Scan for the cell matching the given text and deliver its [X, Y] coordinate at center. 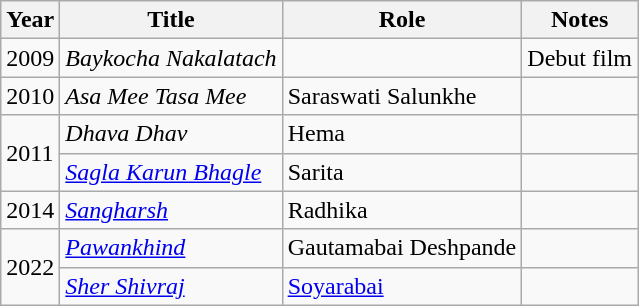
Gautamabai Deshpande [402, 248]
2014 [30, 210]
Debut film [580, 58]
2011 [30, 153]
Title [171, 20]
2009 [30, 58]
Pawankhind [171, 248]
Sher Shivraj [171, 286]
Asa Mee Tasa Mee [171, 96]
Saraswati Salunkhe [402, 96]
Soyarabai [402, 286]
Radhika [402, 210]
Hema [402, 134]
Role [402, 20]
Year [30, 20]
Notes [580, 20]
2022 [30, 267]
2010 [30, 96]
Sagla Karun Bhagle [171, 172]
Dhava Dhav [171, 134]
Sarita [402, 172]
Baykocha Nakalatach [171, 58]
Sangharsh [171, 210]
